Identify which cell holds the provided text, then report its (x, y) central coordinate. 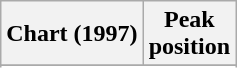
Chart (1997) (72, 34)
Peakposition (189, 34)
